Extract the (X, Y) coordinate from the center of the cell holding the provided text.  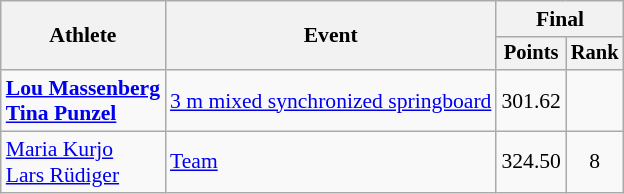
Points (530, 54)
Event (330, 36)
324.50 (530, 162)
301.62 (530, 100)
Team (330, 162)
Rank (595, 54)
Final (560, 19)
3 m mixed synchronized springboard (330, 100)
Athlete (83, 36)
Lou MassenbergTina Punzel (83, 100)
Maria KurjoLars Rüdiger (83, 162)
8 (595, 162)
